Output the (x, y) coordinate of the center of the cell containing the given text.  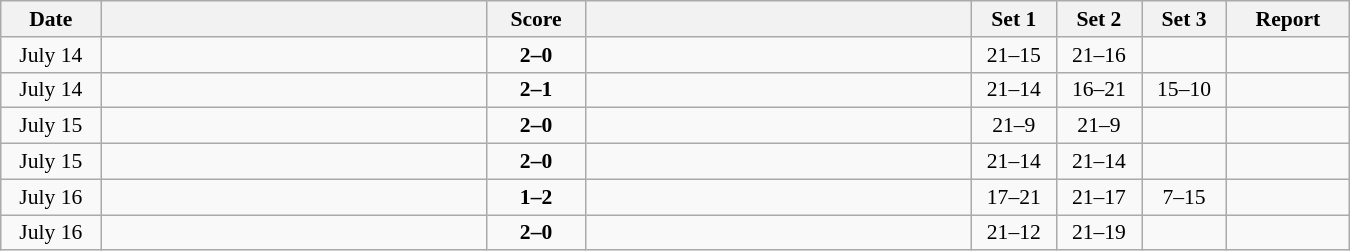
Score (536, 19)
16–21 (1098, 90)
21–15 (1014, 55)
Report (1288, 19)
2–1 (536, 90)
7–15 (1184, 197)
Date (51, 19)
1–2 (536, 197)
21–19 (1098, 233)
Set 3 (1184, 19)
21–16 (1098, 55)
21–12 (1014, 233)
15–10 (1184, 90)
21–17 (1098, 197)
17–21 (1014, 197)
Set 2 (1098, 19)
Set 1 (1014, 19)
